Scan for the cell matching the given text and deliver its [x, y] coordinate at center. 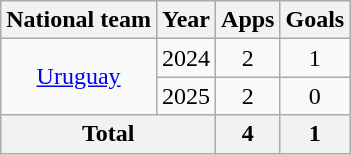
National team [79, 20]
Apps [248, 20]
4 [248, 134]
2024 [186, 58]
Uruguay [79, 77]
Goals [315, 20]
2025 [186, 96]
0 [315, 96]
Year [186, 20]
Total [108, 134]
